For the text-containing cell, return its midpoint in (x, y) coordinate format. 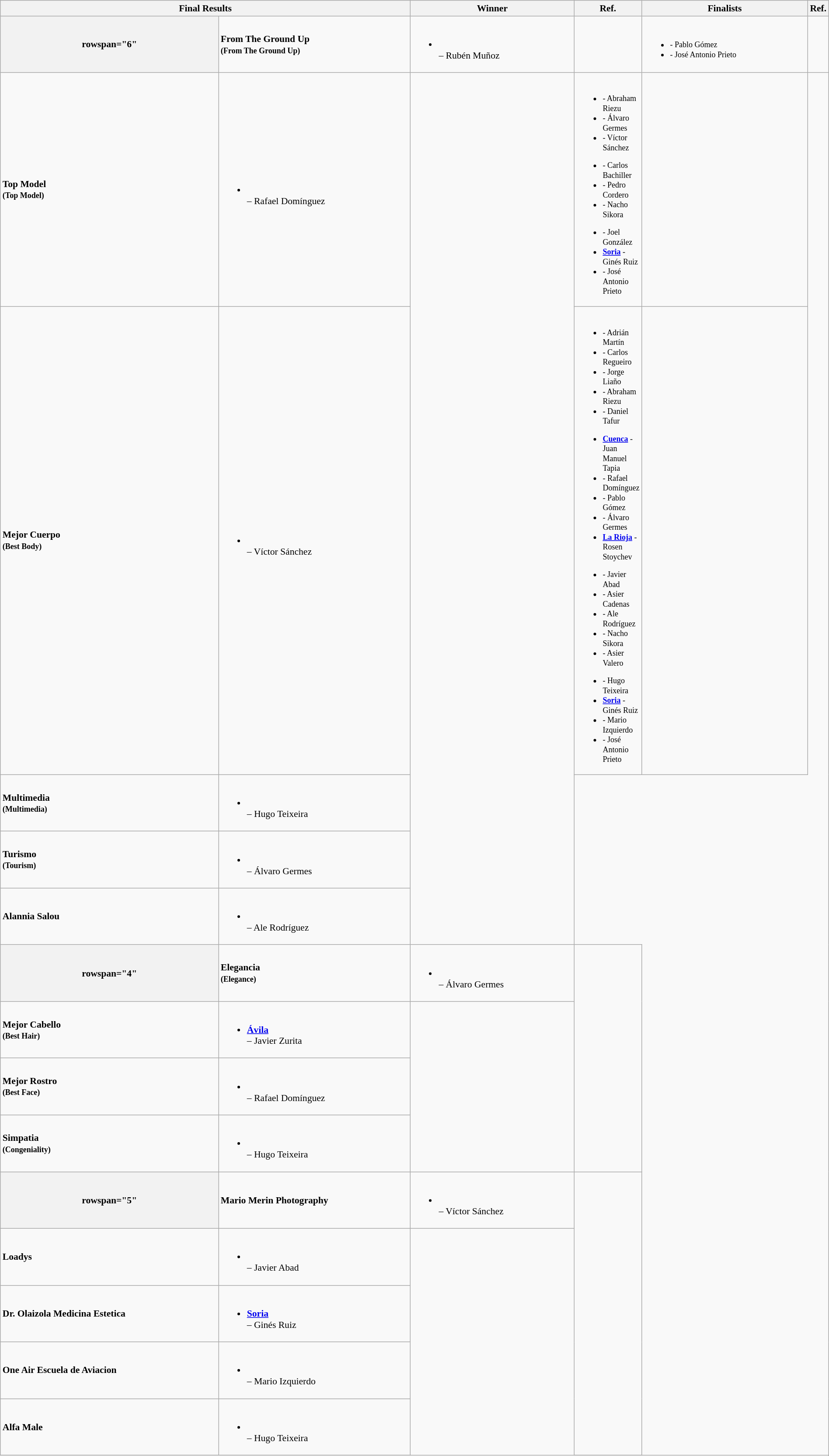
Mejor Cuerpo(Best Body) (109, 541)
Multimedia(Multimedia) (109, 803)
rowspan="6" (109, 45)
From The Ground Up(From The Ground Up) (315, 45)
Finalists (725, 8)
– Rubén Muñoz (492, 45)
rowspan="5" (109, 1200)
- Pablo Gómez - José Antonio Prieto (725, 45)
Simpatia(Congeniality) (109, 1143)
Mario Merin Photography (315, 1200)
One Air Escuela de Aviacion (109, 1370)
Ávila – Javier Zurita (315, 1030)
Dr. Olaizola Medicina Estetica (109, 1314)
Soria – Ginés Ruiz (315, 1314)
Elegancia(Elegance) (315, 973)
Loadys (109, 1257)
– Javier Abad (315, 1257)
rowspan="4" (109, 973)
Top Model(Top Model) (109, 190)
Mejor Cabello(Best Hair) (109, 1030)
Alfa Male (109, 1427)
Mejor Rostro(Best Face) (109, 1087)
Final Results (206, 8)
– Mario Izquierdo (315, 1370)
Alannia Salou (109, 917)
Turismo(Tourism) (109, 860)
Winner (492, 8)
– Ale Rodríguez (315, 917)
